Identify which cell holds the provided text, then report its (x, y) central coordinate. 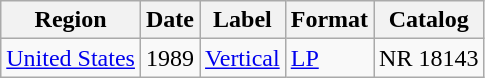
Catalog (429, 20)
NR 18143 (429, 58)
Label (243, 20)
United States (71, 58)
Date (170, 20)
1989 (170, 58)
Region (71, 20)
LP (329, 58)
Format (329, 20)
Vertical (243, 58)
